Provide the [x, y] coordinate of the cell's center where the given text is located.  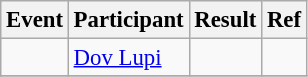
Dov Lupi [128, 58]
Result [226, 20]
Event [35, 20]
Participant [128, 20]
Ref [284, 20]
